Identify which cell holds the provided text, then report its [X, Y] central coordinate. 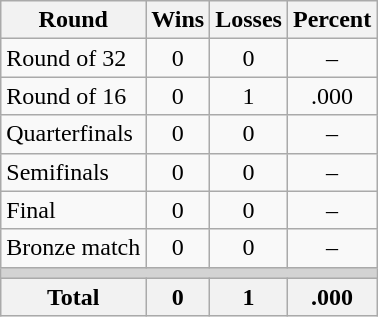
Round of 16 [74, 96]
Round of 32 [74, 58]
Losses [249, 20]
Final [74, 210]
Round [74, 20]
Total [74, 297]
Semifinals [74, 172]
Quarterfinals [74, 134]
Bronze match [74, 248]
Wins [178, 20]
Percent [332, 20]
